Identify which cell holds the provided text, then report its [X, Y] central coordinate. 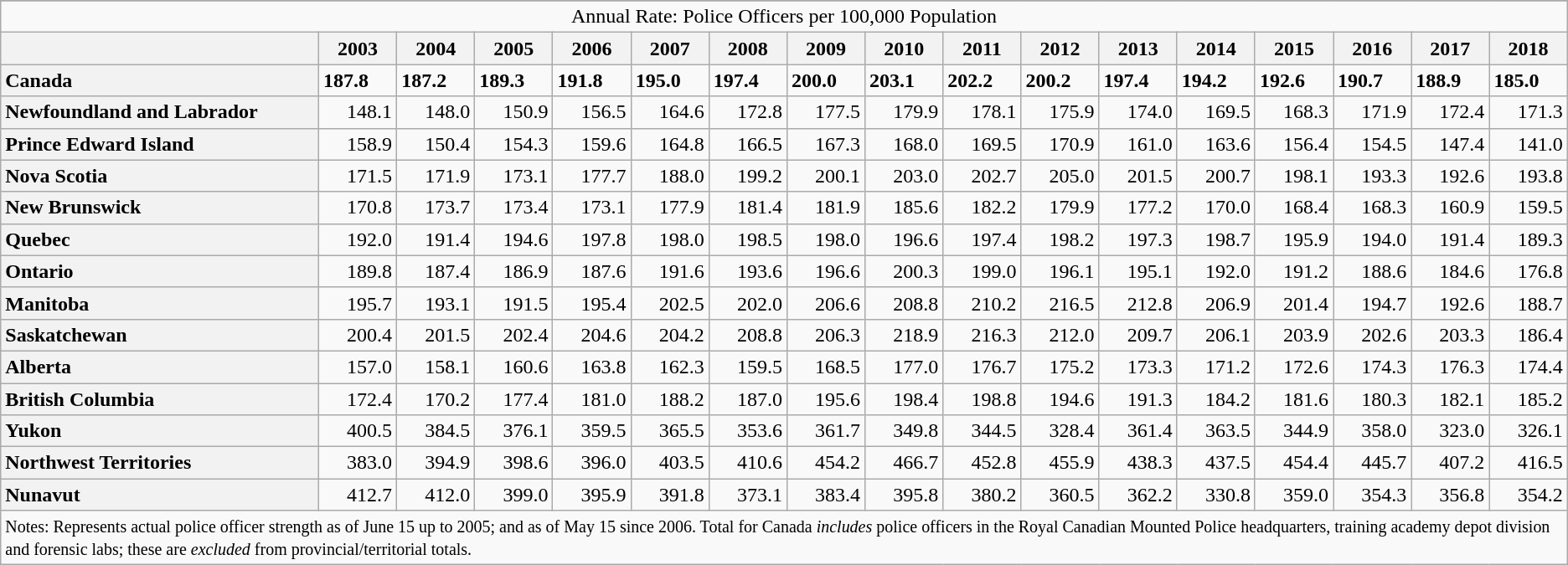
198.5 [747, 239]
200.3 [905, 271]
187.4 [436, 271]
158.1 [436, 367]
162.3 [670, 367]
455.9 [1060, 463]
202.7 [982, 176]
360.5 [1060, 495]
407.2 [1451, 463]
216.3 [982, 335]
Manitoba [160, 303]
181.0 [591, 399]
164.6 [670, 112]
187.6 [591, 271]
177.4 [514, 399]
148.0 [436, 112]
British Columbia [160, 399]
194.0 [1372, 239]
Saskatchewan [160, 335]
361.4 [1137, 431]
160.9 [1451, 208]
Yukon [160, 431]
166.5 [747, 144]
2014 [1216, 49]
191.2 [1293, 271]
383.0 [357, 463]
171.5 [357, 176]
452.8 [982, 463]
170.0 [1216, 208]
198.4 [905, 399]
204.2 [670, 335]
2015 [1293, 49]
176.3 [1451, 367]
180.3 [1372, 399]
203.3 [1451, 335]
Nova Scotia [160, 176]
191.8 [591, 80]
160.6 [514, 367]
202.4 [514, 335]
380.2 [982, 495]
174.0 [1137, 112]
202.2 [982, 80]
147.4 [1451, 144]
159.6 [591, 144]
398.6 [514, 463]
210.2 [982, 303]
383.4 [826, 495]
Newfoundland and Labrador [160, 112]
177.9 [670, 208]
2005 [514, 49]
353.6 [747, 431]
187.2 [436, 80]
203.1 [905, 80]
191.6 [670, 271]
2013 [1137, 49]
203.9 [1293, 335]
445.7 [1372, 463]
2017 [1451, 49]
200.4 [357, 335]
198.1 [1293, 176]
Northwest Territories [160, 463]
384.5 [436, 431]
396.0 [591, 463]
157.0 [357, 367]
416.5 [1528, 463]
156.4 [1293, 144]
177.5 [826, 112]
194.2 [1216, 80]
172.6 [1293, 367]
181.4 [747, 208]
181.6 [1293, 399]
2016 [1372, 49]
148.1 [357, 112]
206.1 [1216, 335]
412.0 [436, 495]
454.4 [1293, 463]
197.8 [591, 239]
200.0 [826, 80]
216.5 [1060, 303]
2008 [747, 49]
205.0 [1060, 176]
344.9 [1293, 431]
177.7 [591, 176]
161.0 [1137, 144]
176.7 [982, 367]
200.7 [1216, 176]
195.0 [670, 80]
328.4 [1060, 431]
2007 [670, 49]
181.9 [826, 208]
193.6 [747, 271]
356.8 [1451, 495]
394.9 [436, 463]
373.1 [747, 495]
199.0 [982, 271]
193.3 [1372, 176]
399.0 [514, 495]
2012 [1060, 49]
363.5 [1216, 431]
2009 [826, 49]
195.4 [591, 303]
190.7 [1372, 80]
156.5 [591, 112]
412.7 [357, 495]
326.1 [1528, 431]
177.2 [1137, 208]
188.0 [670, 176]
206.9 [1216, 303]
218.9 [905, 335]
172.8 [747, 112]
Annual Rate: Police Officers per 100,000 Population [784, 17]
193.1 [436, 303]
173.7 [436, 208]
195.7 [357, 303]
202.6 [1372, 335]
177.0 [905, 367]
158.9 [357, 144]
197.3 [1137, 239]
2011 [982, 49]
359.0 [1293, 495]
194.7 [1372, 303]
2003 [357, 49]
186.4 [1528, 335]
200.2 [1060, 80]
198.8 [982, 399]
454.2 [826, 463]
188.7 [1528, 303]
410.6 [747, 463]
202.0 [747, 303]
176.8 [1528, 271]
184.2 [1216, 399]
173.4 [514, 208]
212.0 [1060, 335]
365.5 [670, 431]
376.1 [514, 431]
163.6 [1216, 144]
202.5 [670, 303]
200.1 [826, 176]
175.2 [1060, 367]
395.8 [905, 495]
403.5 [670, 463]
466.7 [905, 463]
168.5 [826, 367]
359.5 [591, 431]
204.6 [591, 335]
2006 [591, 49]
163.8 [591, 367]
141.0 [1528, 144]
171.2 [1216, 367]
400.5 [357, 431]
Prince Edward Island [160, 144]
362.2 [1137, 495]
323.0 [1451, 431]
395.9 [591, 495]
178.1 [982, 112]
187.8 [357, 80]
150.9 [514, 112]
188.9 [1451, 80]
185.0 [1528, 80]
195.6 [826, 399]
191.3 [1137, 399]
168.4 [1293, 208]
182.2 [982, 208]
209.7 [1137, 335]
191.5 [514, 303]
344.5 [982, 431]
361.7 [826, 431]
199.2 [747, 176]
185.2 [1528, 399]
212.8 [1137, 303]
170.8 [357, 208]
187.0 [747, 399]
New Brunswick [160, 208]
Alberta [160, 367]
154.5 [1372, 144]
330.8 [1216, 495]
188.6 [1372, 271]
198.7 [1216, 239]
174.4 [1528, 367]
195.9 [1293, 239]
196.1 [1060, 271]
168.0 [905, 144]
203.0 [905, 176]
354.2 [1528, 495]
2004 [436, 49]
164.8 [670, 144]
2010 [905, 49]
185.6 [905, 208]
184.6 [1451, 271]
193.8 [1528, 176]
174.3 [1372, 367]
182.1 [1451, 399]
198.2 [1060, 239]
349.8 [905, 431]
173.3 [1137, 367]
438.3 [1137, 463]
167.3 [826, 144]
170.9 [1060, 144]
171.3 [1528, 112]
189.8 [357, 271]
154.3 [514, 144]
437.5 [1216, 463]
201.4 [1293, 303]
391.8 [670, 495]
175.9 [1060, 112]
Canada [160, 80]
Quebec [160, 239]
354.3 [1372, 495]
150.4 [436, 144]
2018 [1528, 49]
186.9 [514, 271]
188.2 [670, 399]
Ontario [160, 271]
206.6 [826, 303]
358.0 [1372, 431]
170.2 [436, 399]
Nunavut [160, 495]
195.1 [1137, 271]
206.3 [826, 335]
